Provide the [x, y] coordinate of the cell's center where the given text is located.  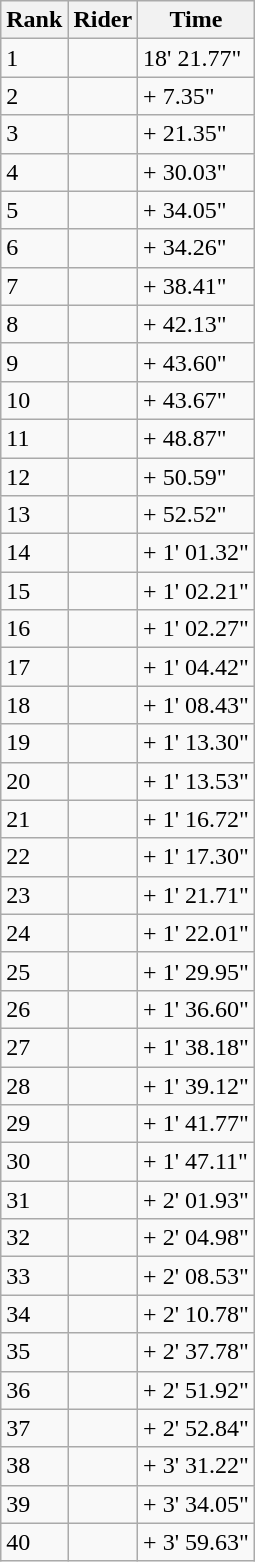
21 [34, 819]
+ 1' 47.11" [196, 1162]
25 [34, 971]
29 [34, 1124]
24 [34, 933]
19 [34, 743]
+ 2' 52.84" [196, 1428]
+ 1' 02.21" [196, 591]
+ 52.52" [196, 515]
Time [196, 20]
+ 2' 04.98" [196, 1238]
31 [34, 1200]
+ 1' 39.12" [196, 1085]
+ 43.60" [196, 362]
+ 1' 38.18" [196, 1047]
1 [34, 58]
37 [34, 1428]
+ 2' 10.78" [196, 1314]
+ 43.67" [196, 400]
+ 1' 01.32" [196, 553]
10 [34, 400]
39 [34, 1504]
+ 34.05" [196, 210]
+ 48.87" [196, 438]
12 [34, 477]
18' 21.77" [196, 58]
26 [34, 1009]
15 [34, 591]
+ 1' 29.95" [196, 971]
36 [34, 1390]
+ 1' 04.42" [196, 667]
38 [34, 1466]
+ 1' 36.60" [196, 1009]
30 [34, 1162]
8 [34, 324]
+ 1' 02.27" [196, 629]
+ 34.26" [196, 248]
+ 2' 01.93" [196, 1200]
2 [34, 96]
+ 42.13" [196, 324]
+ 1' 13.53" [196, 781]
Rank [34, 20]
+ 50.59" [196, 477]
+ 2' 08.53" [196, 1276]
+ 1' 13.30" [196, 743]
23 [34, 895]
+ 2' 37.78" [196, 1352]
+ 38.41" [196, 286]
3 [34, 134]
13 [34, 515]
+ 2' 51.92" [196, 1390]
17 [34, 667]
14 [34, 553]
9 [34, 362]
Rider [103, 20]
+ 30.03" [196, 172]
34 [34, 1314]
28 [34, 1085]
5 [34, 210]
4 [34, 172]
+ 1' 22.01" [196, 933]
20 [34, 781]
+ 1' 17.30" [196, 857]
7 [34, 286]
+ 3' 34.05" [196, 1504]
40 [34, 1542]
+ 1' 08.43" [196, 705]
22 [34, 857]
+ 3' 31.22" [196, 1466]
6 [34, 248]
27 [34, 1047]
+ 7.35" [196, 96]
+ 1' 41.77" [196, 1124]
18 [34, 705]
+ 1' 21.71" [196, 895]
33 [34, 1276]
+ 3' 59.63" [196, 1542]
11 [34, 438]
+ 21.35" [196, 134]
+ 1' 16.72" [196, 819]
16 [34, 629]
32 [34, 1238]
35 [34, 1352]
